Find where the given text appears and provide that cell's center as [x, y] coordinate. 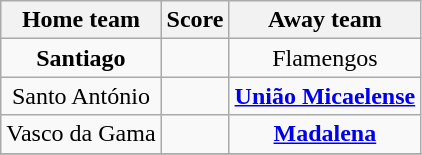
Score [195, 20]
Santo António [81, 96]
Santiago [81, 58]
Away team [325, 20]
Flamengos [325, 58]
União Micaelense [325, 96]
Home team [81, 20]
Madalena [325, 134]
Vasco da Gama [81, 134]
